For the text-containing cell, return its midpoint in (X, Y) coordinate format. 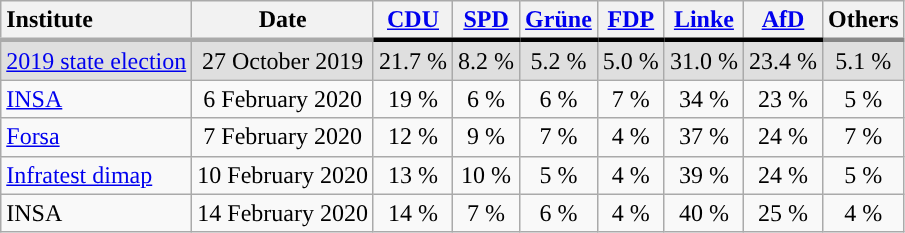
CDU (412, 21)
12 % (412, 137)
13 % (412, 175)
AfD (782, 21)
34 % (704, 99)
SPD (486, 21)
31.0 % (704, 60)
14 February 2020 (283, 213)
40 % (704, 213)
Linke (704, 21)
37 % (704, 137)
10 February 2020 (283, 175)
5.1 % (863, 60)
27 October 2019 (283, 60)
39 % (704, 175)
10 % (486, 175)
5.2 % (559, 60)
2019 state election (96, 60)
14 % (412, 213)
25 % (782, 213)
Forsa (96, 137)
19 % (412, 99)
7 February 2020 (283, 137)
8.2 % (486, 60)
Institute (96, 21)
Others (863, 21)
23 % (782, 99)
9 % (486, 137)
23.4 % (782, 60)
Date (283, 21)
Grüne (559, 21)
21.7 % (412, 60)
FDP (630, 21)
6 February 2020 (283, 99)
Infratest dimap (96, 175)
5.0 % (630, 60)
